Determine the (X, Y) coordinate at the center of the cell enclosing the given text.  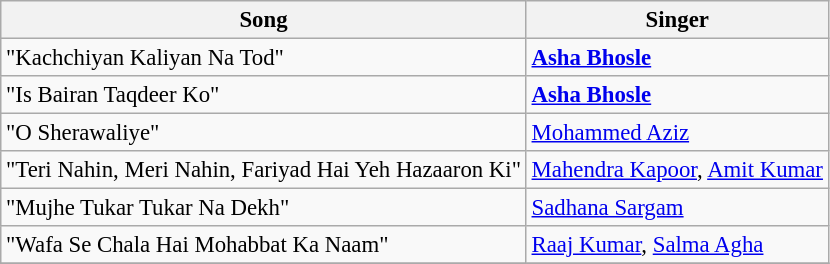
"Kachchiyan Kaliyan Na Tod" (264, 58)
Song (264, 20)
Sadhana Sargam (677, 208)
Raaj Kumar, Salma Agha (677, 245)
Mahendra Kapoor, Amit Kumar (677, 170)
Singer (677, 20)
Mohammed Aziz (677, 133)
"O Sherawaliye" (264, 133)
"Wafa Se Chala Hai Mohabbat Ka Naam" (264, 245)
"Is Bairan Taqdeer Ko" (264, 95)
"Mujhe Tukar Tukar Na Dekh" (264, 208)
"Teri Nahin, Meri Nahin, Fariyad Hai Yeh Hazaaron Ki" (264, 170)
